Search for the cell housing the specified text and yield its [x, y] center coordinate. 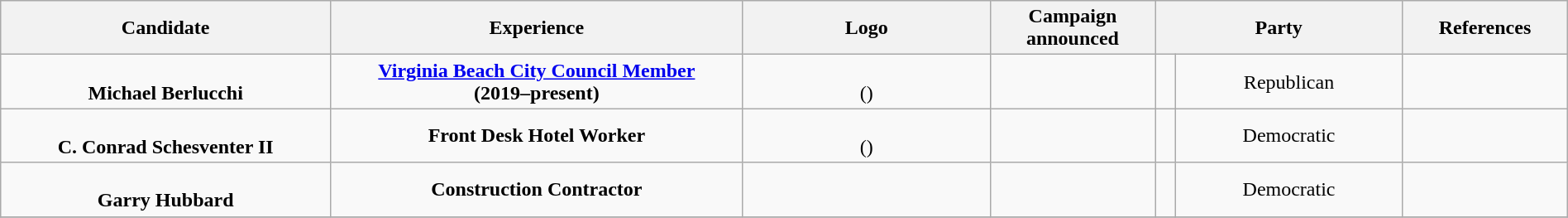
C. Conrad Schesventer II [165, 136]
Virginia Beach City Council Member(2019–present) [538, 81]
Garry Hubbard [165, 189]
Campaign announced [1072, 28]
Construction Contractor [538, 189]
Front Desk Hotel Worker [538, 136]
Michael Berlucchi [165, 81]
Party [1279, 28]
Logo [867, 28]
Experience [538, 28]
Republican [1288, 81]
Candidate [165, 28]
References [1485, 28]
